Return the [x, y] coordinate for the center point of the cell that contains the specified text.  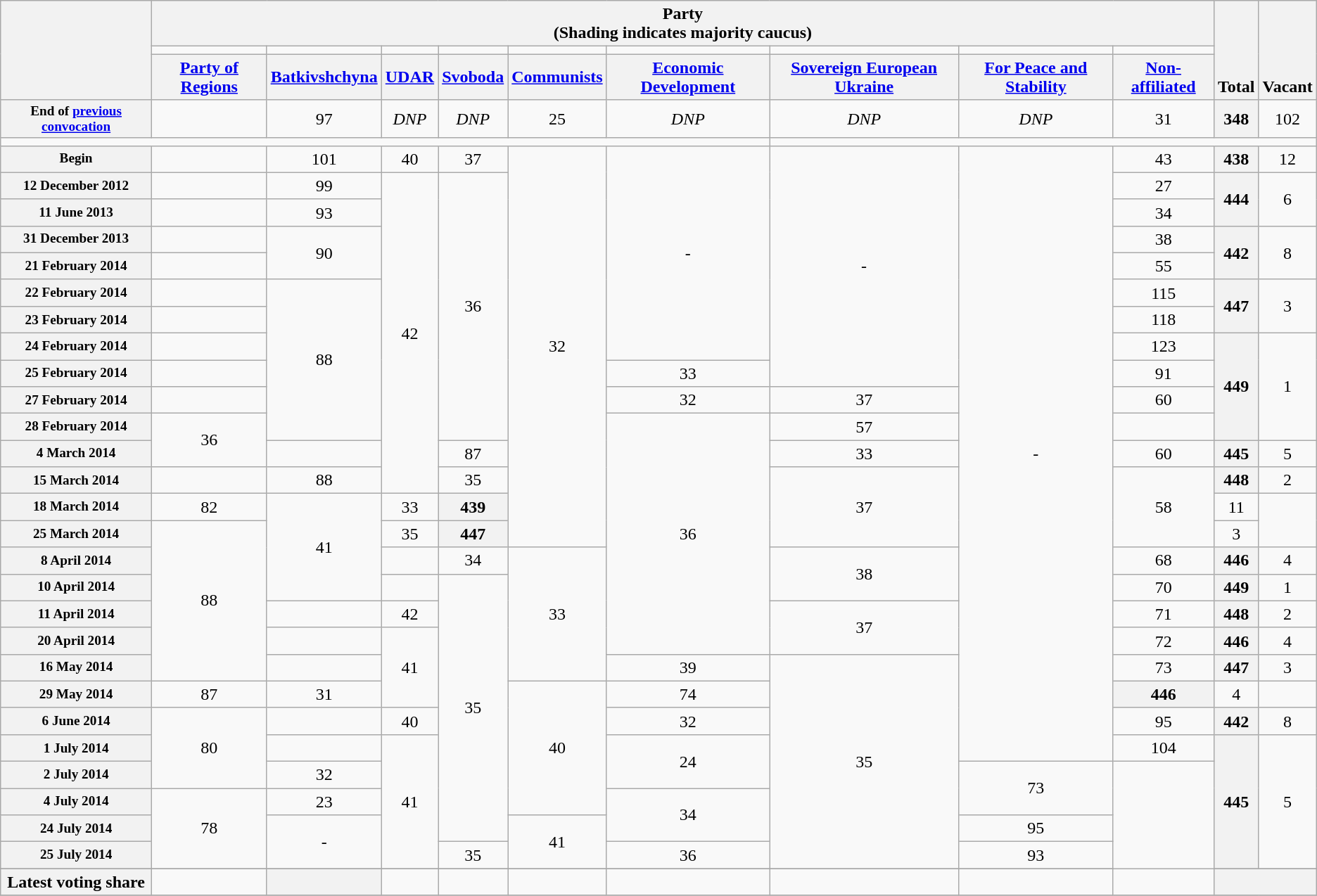
Party of Regions [209, 77]
115 [1164, 293]
82 [209, 507]
Party (Shading indicates majority caucus) [682, 24]
438 [1236, 159]
102 [1287, 119]
72 [1164, 641]
99 [324, 186]
4 July 2014 [76, 802]
11 April 2014 [76, 614]
27 [1164, 186]
21 February 2014 [76, 266]
6 June 2014 [76, 721]
25 [557, 119]
11 [1236, 507]
10 April 2014 [76, 587]
123 [1164, 347]
31 December 2013 [76, 239]
Svoboda [473, 77]
444 [1236, 199]
20 April 2014 [76, 641]
1 July 2014 [76, 748]
24 [688, 762]
End of previous convocation [76, 119]
25 July 2014 [76, 855]
90 [324, 252]
Batkivshchyna [324, 77]
Vacant [1287, 51]
58 [1164, 507]
25 March 2014 [76, 534]
16 May 2014 [76, 667]
28 February 2014 [76, 427]
25 February 2014 [76, 373]
29 May 2014 [76, 694]
Non-affiliated [1164, 77]
101 [324, 159]
Total [1236, 51]
12 [1287, 159]
43 [1164, 159]
23 [324, 802]
15 March 2014 [76, 480]
27 February 2014 [76, 400]
71 [1164, 614]
Latest voting share [76, 882]
91 [1164, 373]
348 [1236, 119]
Communists [557, 77]
6 [1287, 199]
2 July 2014 [76, 775]
18 March 2014 [76, 507]
For Peace and Stability [1036, 77]
11 June 2013 [76, 212]
24 February 2014 [76, 347]
Economic Development [688, 77]
118 [1164, 320]
80 [209, 748]
12 December 2012 [76, 186]
97 [324, 119]
439 [473, 507]
22 February 2014 [76, 293]
UDAR [409, 77]
8 April 2014 [76, 561]
39 [688, 667]
57 [864, 427]
23 February 2014 [76, 320]
70 [1164, 587]
Sovereign European Ukraine [864, 77]
74 [688, 694]
68 [1164, 561]
78 [209, 828]
104 [1164, 748]
4 March 2014 [76, 454]
Begin [76, 159]
24 July 2014 [76, 828]
55 [1164, 266]
